For the text-containing cell, return its midpoint in (x, y) coordinate format. 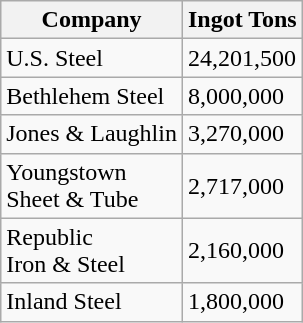
2,160,000 (242, 250)
24,201,500 (242, 58)
U.S. Steel (92, 58)
8,000,000 (242, 96)
YoungstownSheet & Tube (92, 186)
1,800,000 (242, 302)
2,717,000 (242, 186)
Company (92, 20)
Jones & Laughlin (92, 134)
Inland Steel (92, 302)
3,270,000 (242, 134)
RepublicIron & Steel (92, 250)
Bethlehem Steel (92, 96)
Ingot Tons (242, 20)
